Provide the (x, y) coordinate of the cell's center where the given text is located.  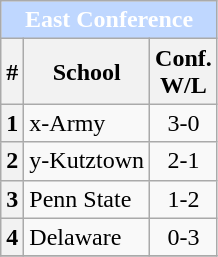
East Conference (110, 20)
4 (12, 237)
2-1 (184, 161)
3-0 (184, 123)
Penn State (87, 199)
Conf. W/L (184, 72)
# (12, 72)
1 (12, 123)
x-Army (87, 123)
y-Kutztown (87, 161)
2 (12, 161)
1-2 (184, 199)
3 (12, 199)
0-3 (184, 237)
Delaware (87, 237)
School (87, 72)
